For the text-containing cell, return its midpoint in [X, Y] coordinate format. 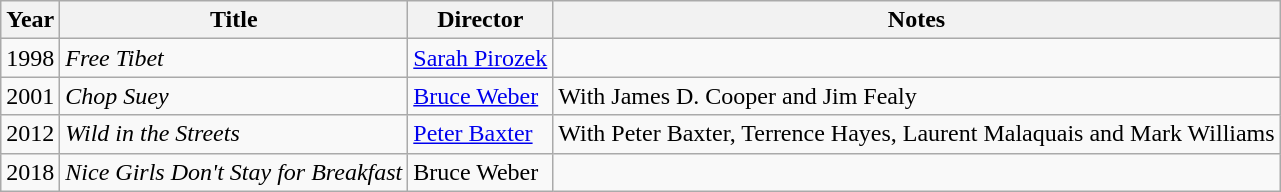
Wild in the Streets [234, 134]
Sarah Pirozek [480, 58]
Free Tibet [234, 58]
Director [480, 20]
Nice Girls Don't Stay for Breakfast [234, 172]
Title [234, 20]
2018 [30, 172]
2012 [30, 134]
Year [30, 20]
With James D. Cooper and Jim Fealy [916, 96]
1998 [30, 58]
Notes [916, 20]
Peter Baxter [480, 134]
With Peter Baxter, Terrence Hayes, Laurent Malaquais and Mark Williams [916, 134]
2001 [30, 96]
Chop Suey [234, 96]
